Pinpoint the cell where the given text exists, returning its (x, y) midpoint coordinate. 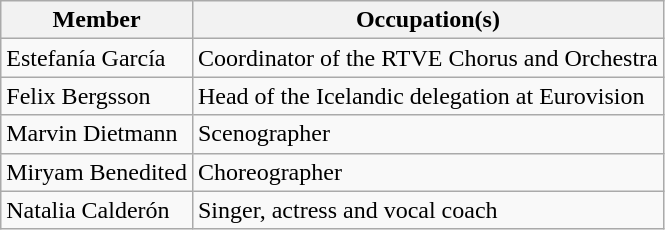
Member (97, 20)
Occupation(s) (428, 20)
Choreographer (428, 172)
Singer, actress and vocal coach (428, 210)
Natalia Calderón (97, 210)
Marvin Dietmann (97, 134)
Head of the Icelandic delegation at Eurovision (428, 96)
Scenographer (428, 134)
Estefanía García (97, 58)
Coordinator of the RTVE Chorus and Orchestra (428, 58)
Felix Bergsson (97, 96)
Miryam Benedited (97, 172)
